Find where the given text appears and provide that cell's center as (x, y) coordinate. 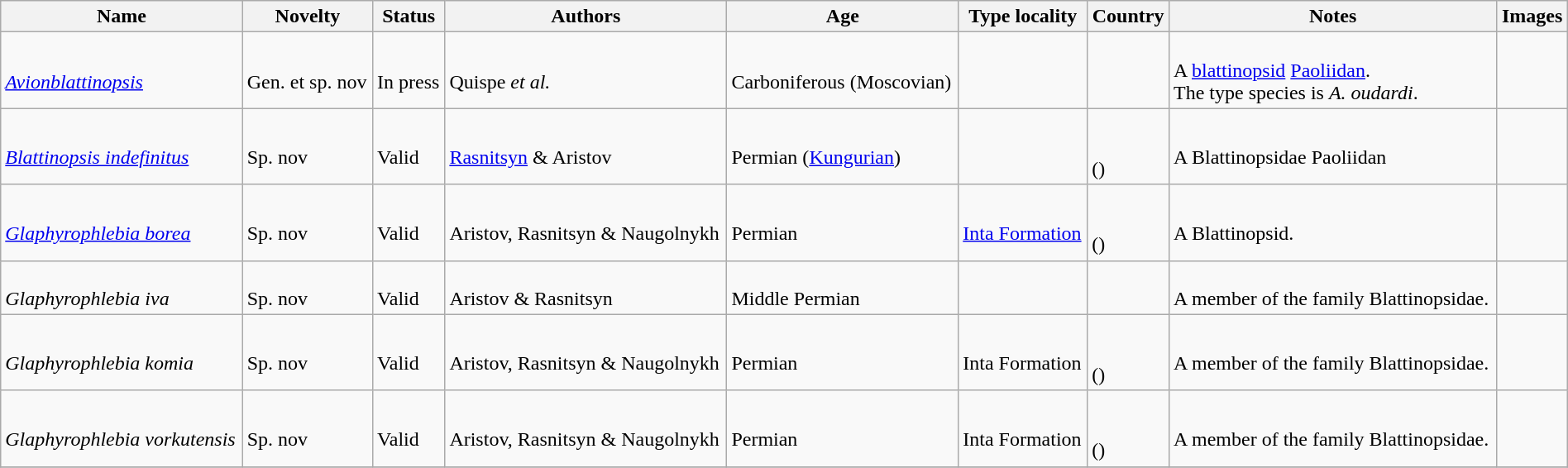
Glaphyrophlebia iva (122, 288)
A blattinopsid Paoliidan. The type species is A. oudardi. (1332, 70)
Blattinopsis indefinitus (122, 146)
A Blattinopsid. (1332, 222)
Country (1128, 17)
Type locality (1023, 17)
Carboniferous (Moscovian) (843, 70)
Authors (586, 17)
Aristov & Rasnitsyn (586, 288)
Glaphyrophlebia komia (122, 352)
Age (843, 17)
Glaphyrophlebia vorkutensis (122, 428)
A Blattinopsidae Paoliidan (1332, 146)
Images (1532, 17)
Notes (1332, 17)
Name (122, 17)
Status (409, 17)
Rasnitsyn & Aristov (586, 146)
Novelty (308, 17)
Quispe et al. (586, 70)
Permian (Kungurian) (843, 146)
Avionblattinopsis (122, 70)
Gen. et sp. nov (308, 70)
Glaphyrophlebia borea (122, 222)
Middle Permian (843, 288)
In press (409, 70)
